For the text-containing cell, return its midpoint in [x, y] coordinate format. 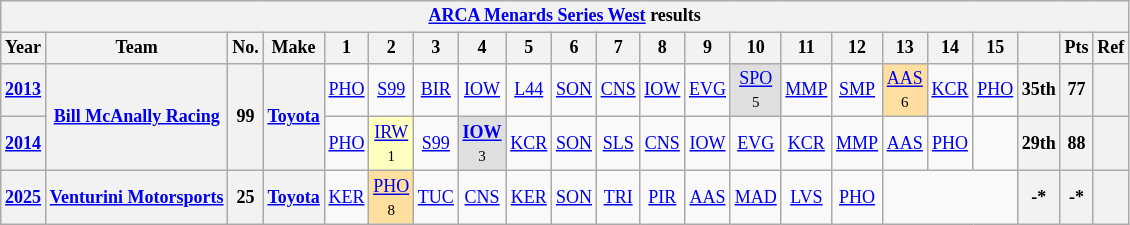
Bill McAnally Racing [136, 116]
Make [294, 48]
Ref [1111, 48]
88 [1076, 144]
SPO5 [756, 90]
10 [756, 48]
AAS6 [904, 90]
2025 [24, 197]
SMP [858, 90]
13 [904, 48]
No. [246, 48]
IOW3 [482, 144]
PHO8 [392, 197]
29th [1040, 144]
7 [618, 48]
BIR [436, 90]
TRI [618, 197]
99 [246, 116]
SLS [618, 144]
4 [482, 48]
3 [436, 48]
9 [708, 48]
1 [346, 48]
2 [392, 48]
LVS [806, 197]
14 [950, 48]
MAD [756, 197]
8 [662, 48]
6 [574, 48]
Year [24, 48]
35th [1040, 90]
25 [246, 197]
Pts [1076, 48]
L44 [529, 90]
77 [1076, 90]
Team [136, 48]
Venturini Motorsports [136, 197]
2014 [24, 144]
15 [996, 48]
IRW1 [392, 144]
12 [858, 48]
11 [806, 48]
PIR [662, 197]
TUC [436, 197]
5 [529, 48]
2013 [24, 90]
ARCA Menards Series West results [565, 16]
